From the cell containing the given text, extract its center point as (x, y) coordinate. 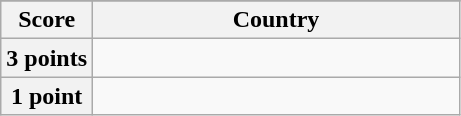
Score (47, 20)
3 points (47, 58)
Country (276, 20)
1 point (47, 96)
